Capture the cell that displays the provided text and extract its [x, y] central coordinate. 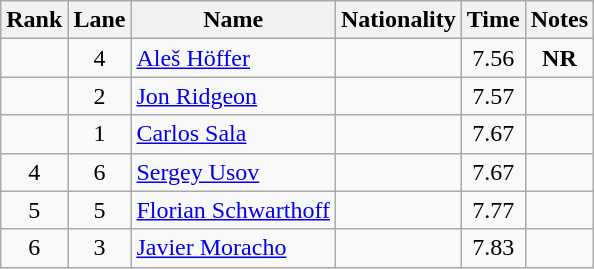
7.77 [493, 210]
Nationality [399, 20]
7.56 [493, 58]
NR [559, 58]
Sergey Usov [234, 172]
Javier Moracho [234, 248]
3 [100, 248]
1 [100, 134]
Carlos Sala [234, 134]
Name [234, 20]
Notes [559, 20]
Jon Ridgeon [234, 96]
2 [100, 96]
Lane [100, 20]
Aleš Höffer [234, 58]
7.83 [493, 248]
7.57 [493, 96]
Time [493, 20]
Florian Schwarthoff [234, 210]
Rank [34, 20]
